Capture the cell that displays the provided text and extract its (x, y) central coordinate. 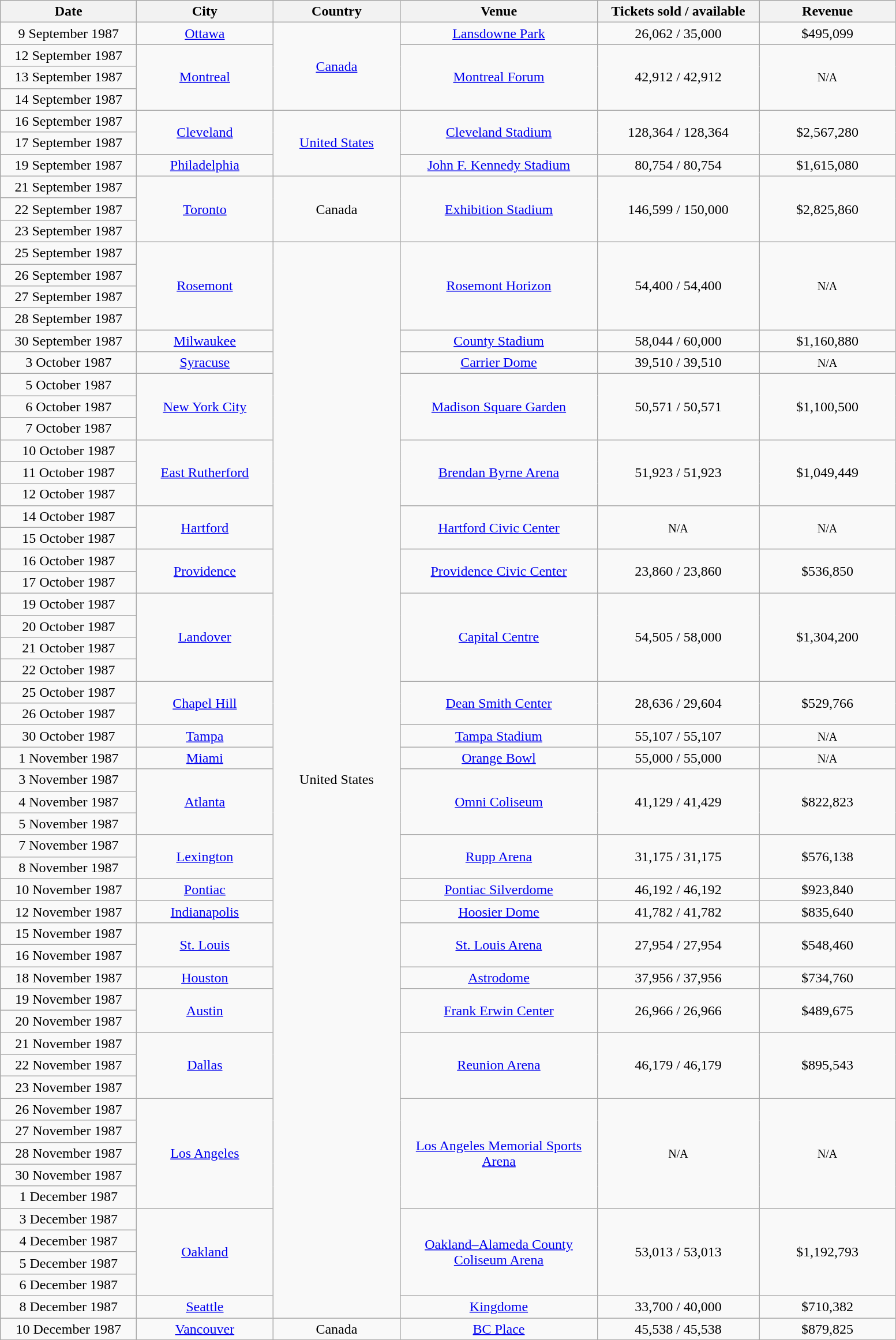
$2,567,280 (827, 132)
Austin (205, 1011)
$529,766 (827, 703)
$1,192,793 (827, 1252)
55,107 / 55,107 (678, 736)
Revenue (827, 12)
19 September 1987 (69, 165)
28 September 1987 (69, 319)
13 September 1987 (69, 77)
27,954 / 27,954 (678, 944)
39,510 / 39,510 (678, 363)
20 November 1987 (69, 1022)
5 November 1987 (69, 824)
Country (337, 12)
11 October 1987 (69, 472)
42,912 / 42,912 (678, 77)
10 December 1987 (69, 1328)
6 December 1987 (69, 1285)
12 September 1987 (69, 55)
37,956 / 37,956 (678, 978)
Los Angeles (205, 1153)
146,599 / 150,000 (678, 209)
19 October 1987 (69, 604)
4 November 1987 (69, 802)
33,700 / 40,000 (678, 1307)
Pontiac Silverdome (498, 889)
Date (69, 12)
18 November 1987 (69, 978)
Vancouver (205, 1328)
46,192 / 46,192 (678, 889)
Cleveland Stadium (498, 132)
30 October 1987 (69, 736)
Ottawa (205, 33)
Tampa (205, 736)
Hartford Civic Center (498, 527)
$1,304,200 (827, 637)
Dallas (205, 1065)
58,044 / 60,000 (678, 341)
Astrodome (498, 978)
Carrier Dome (498, 363)
128,364 / 128,364 (678, 132)
22 September 1987 (69, 209)
Milwaukee (205, 341)
21 October 1987 (69, 648)
$2,825,860 (827, 209)
26,062 / 35,000 (678, 33)
Los Angeles Memorial Sports Arena (498, 1153)
28,636 / 29,604 (678, 703)
14 October 1987 (69, 516)
Hoosier Dome (498, 911)
$1,160,880 (827, 341)
Brendan Byrne Arena (498, 472)
Hartford (205, 527)
26 November 1987 (69, 1109)
23,860 / 23,860 (678, 571)
City (205, 12)
15 October 1987 (69, 538)
Oakland (205, 1252)
BC Place (498, 1328)
41,129 / 41,429 (678, 802)
Oakland–Alameda County Coliseum Arena (498, 1252)
John F. Kennedy Stadium (498, 165)
Rosemont Horizon (498, 286)
Houston (205, 978)
$895,543 (827, 1065)
12 October 1987 (69, 494)
Providence Civic Center (498, 571)
23 September 1987 (69, 231)
41,782 / 41,782 (678, 911)
East Rutherford (205, 472)
10 November 1987 (69, 889)
$548,460 (827, 944)
County Stadium (498, 341)
Chapel Hill (205, 703)
28 November 1987 (69, 1153)
$536,850 (827, 571)
22 November 1987 (69, 1065)
Landover (205, 637)
St. Louis (205, 944)
Providence (205, 571)
46,179 / 46,179 (678, 1065)
Philadelphia (205, 165)
3 October 1987 (69, 363)
30 November 1987 (69, 1175)
1 November 1987 (69, 758)
$923,840 (827, 889)
17 September 1987 (69, 143)
22 October 1987 (69, 670)
$495,099 (827, 33)
30 September 1987 (69, 341)
7 October 1987 (69, 429)
3 November 1987 (69, 780)
Rosemont (205, 286)
3 December 1987 (69, 1219)
12 November 1987 (69, 911)
Kingdome (498, 1307)
14 September 1987 (69, 99)
23 November 1987 (69, 1087)
Madison Square Garden (498, 407)
Miami (205, 758)
$1,049,449 (827, 472)
25 September 1987 (69, 253)
Tampa Stadium (498, 736)
Venue (498, 12)
Lexington (205, 857)
New York City (205, 407)
8 December 1987 (69, 1307)
15 November 1987 (69, 933)
Omni Coliseum (498, 802)
55,000 / 55,000 (678, 758)
Tickets sold / available (678, 12)
Dean Smith Center (498, 703)
53,013 / 53,013 (678, 1252)
31,175 / 31,175 (678, 857)
Capital Centre (498, 637)
27 September 1987 (69, 297)
Syracuse (205, 363)
51,923 / 51,923 (678, 472)
25 October 1987 (69, 692)
$1,615,080 (827, 165)
26 September 1987 (69, 275)
8 November 1987 (69, 868)
Montreal (205, 77)
$879,825 (827, 1328)
Lansdowne Park (498, 33)
80,754 / 80,754 (678, 165)
27 November 1987 (69, 1131)
$835,640 (827, 911)
1 December 1987 (69, 1197)
5 October 1987 (69, 385)
4 December 1987 (69, 1241)
Orange Bowl (498, 758)
St. Louis Arena (498, 944)
Montreal Forum (498, 77)
26 October 1987 (69, 714)
Pontiac (205, 889)
19 November 1987 (69, 1000)
Exhibition Stadium (498, 209)
Seattle (205, 1307)
21 September 1987 (69, 187)
Atlanta (205, 802)
$489,675 (827, 1011)
Indianapolis (205, 911)
$822,823 (827, 802)
50,571 / 50,571 (678, 407)
20 October 1987 (69, 626)
10 October 1987 (69, 451)
$1,100,500 (827, 407)
9 September 1987 (69, 33)
7 November 1987 (69, 846)
$576,138 (827, 857)
21 November 1987 (69, 1044)
16 November 1987 (69, 955)
$710,382 (827, 1307)
16 October 1987 (69, 560)
17 October 1987 (69, 582)
Cleveland (205, 132)
45,538 / 45,538 (678, 1328)
Toronto (205, 209)
54,400 / 54,400 (678, 286)
6 October 1987 (69, 407)
5 December 1987 (69, 1263)
Rupp Arena (498, 857)
54,505 / 58,000 (678, 637)
16 September 1987 (69, 121)
26,966 / 26,966 (678, 1011)
Frank Erwin Center (498, 1011)
Reunion Arena (498, 1065)
$734,760 (827, 978)
